Capture the cell that displays the provided text and extract its (X, Y) central coordinate. 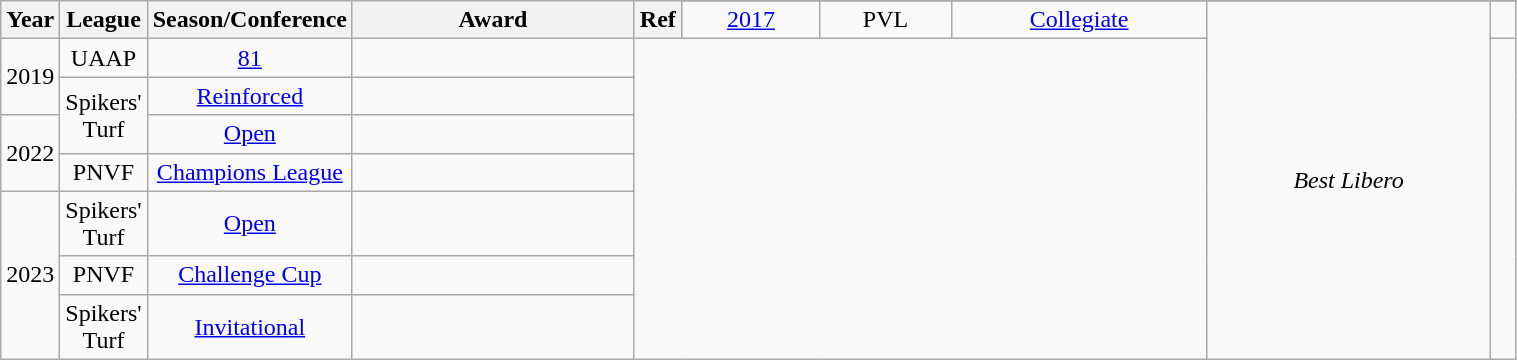
Season/Conference (250, 20)
League (104, 20)
UAAP (104, 58)
81 (250, 58)
Best Libero (1348, 180)
2017 (751, 20)
Challenge Cup (250, 275)
Champions League (250, 172)
2019 (30, 77)
Reinforced (250, 96)
Collegiate (1079, 20)
Award (492, 20)
Ref (658, 20)
Year (30, 20)
PVL (886, 20)
2022 (30, 153)
Invitational (250, 326)
2023 (30, 275)
